Return (X, Y) of the center of cell containing provided text 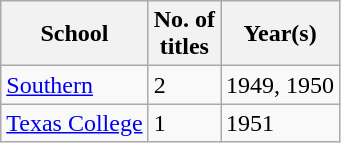
No. oftitles (184, 34)
School (74, 34)
2 (184, 85)
Southern (74, 85)
Texas College (74, 123)
1951 (280, 123)
1 (184, 123)
Year(s) (280, 34)
1949, 1950 (280, 85)
